Return (X, Y) of the center of cell containing provided text 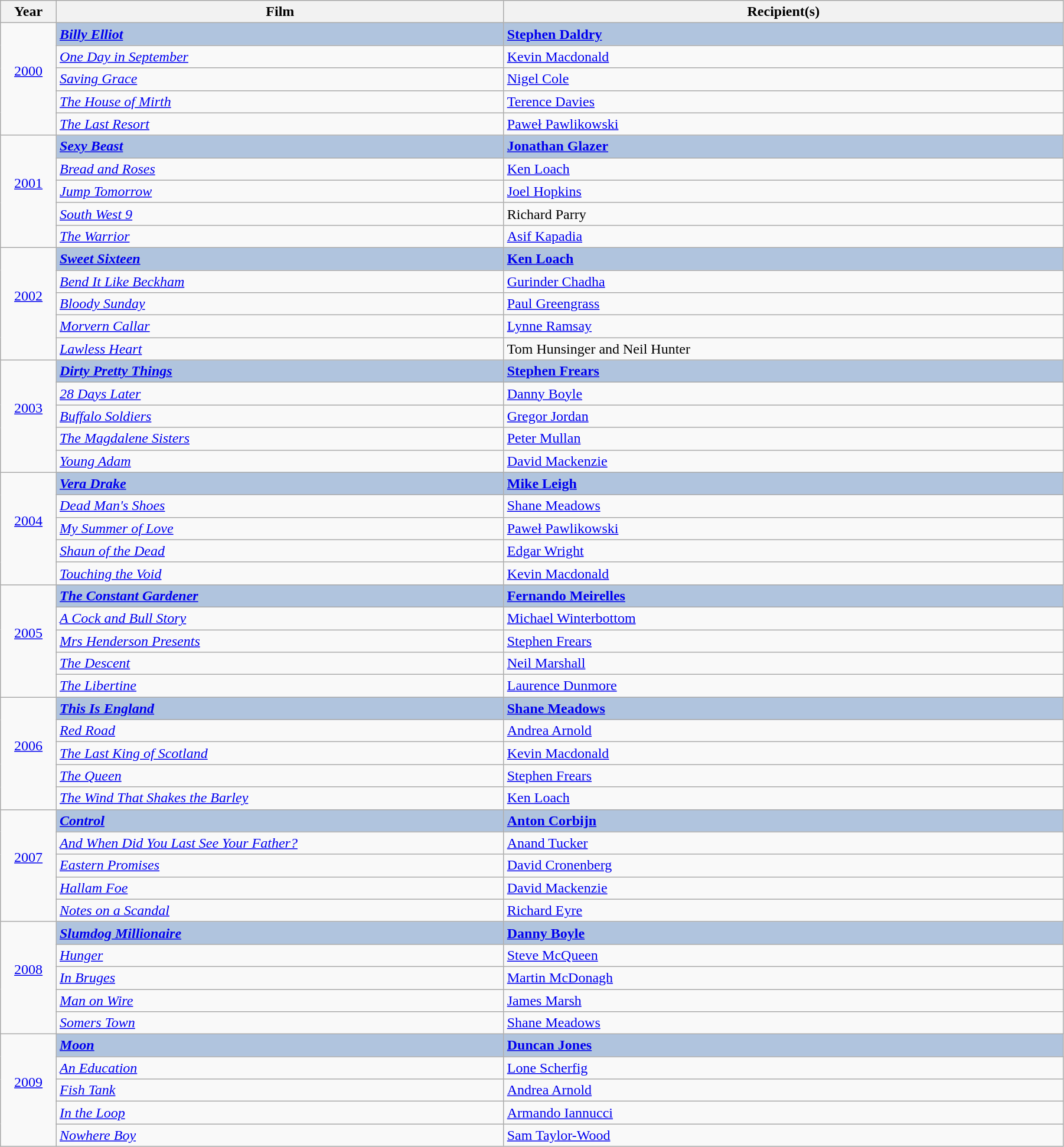
Touching the Void (280, 573)
Paul Greengrass (783, 304)
Sam Taylor-Wood (783, 1135)
Richard Parry (783, 214)
Vera Drake (280, 483)
Sexy Beast (280, 146)
Lone Scherfig (783, 1068)
South West 9 (280, 214)
Fish Tank (280, 1090)
Anand Tucker (783, 843)
The Last Resort (280, 124)
Peter Mullan (783, 439)
Nowhere Boy (280, 1135)
Asif Kapadia (783, 236)
Slumdog Millionaire (280, 933)
Gregor Jordan (783, 416)
Somers Town (280, 1023)
Edgar Wright (783, 551)
Hunger (280, 955)
Year (28, 12)
This Is England (280, 708)
The Last King of Scotland (280, 753)
Gurinder Chadha (783, 282)
Control (280, 821)
Martin McDonagh (783, 978)
James Marsh (783, 1001)
Sweet Sixteen (280, 259)
The Libertine (280, 686)
Jump Tomorrow (280, 191)
The Warrior (280, 236)
The Queen (280, 776)
Dirty Pretty Things (280, 371)
The Magdalene Sisters (280, 439)
Terence Davies (783, 102)
2009 (28, 1090)
2002 (28, 303)
One Day in September (280, 57)
Stephen Daldry (783, 34)
Hallam Foe (280, 888)
Man on Wire (280, 1001)
Shaun of the Dead (280, 551)
Fernando Meirelles (783, 596)
28 Days Later (280, 394)
2005 (28, 641)
In the Loop (280, 1113)
The Descent (280, 664)
In Bruges (280, 978)
Eastern Promises (280, 865)
Joel Hopkins (783, 191)
Michael Winterbottom (783, 618)
The House of Mirth (280, 102)
Recipient(s) (783, 12)
Bloody Sunday (280, 304)
Film (280, 12)
2000 (28, 79)
Laurence Dunmore (783, 686)
The Wind That Shakes the Barley (280, 798)
And When Did You Last See Your Father? (280, 843)
2004 (28, 528)
Jonathan Glazer (783, 146)
Buffalo Soldiers (280, 416)
Lawless Heart (280, 349)
Red Road (280, 731)
Young Adam (280, 461)
Mike Leigh (783, 483)
Moon (280, 1045)
David Cronenberg (783, 865)
Tom Hunsinger and Neil Hunter (783, 349)
Anton Corbijn (783, 821)
2008 (28, 978)
Duncan Jones (783, 1045)
Mrs Henderson Presents (280, 641)
2006 (28, 753)
Nigel Cole (783, 79)
Bend It Like Beckham (280, 282)
My Summer of Love (280, 528)
Notes on a Scandal (280, 910)
Armando Iannucci (783, 1113)
Lynne Ramsay (783, 326)
A Cock and Bull Story (280, 618)
An Education (280, 1068)
Dead Man's Shoes (280, 506)
Neil Marshall (783, 664)
Bread and Roses (280, 169)
2007 (28, 865)
Billy Elliot (280, 34)
2001 (28, 191)
Saving Grace (280, 79)
The Constant Gardener (280, 596)
Morvern Callar (280, 326)
2003 (28, 416)
Steve McQueen (783, 955)
Richard Eyre (783, 910)
